Detect which cell encompasses the target text, then output its (X, Y) center coordinate. 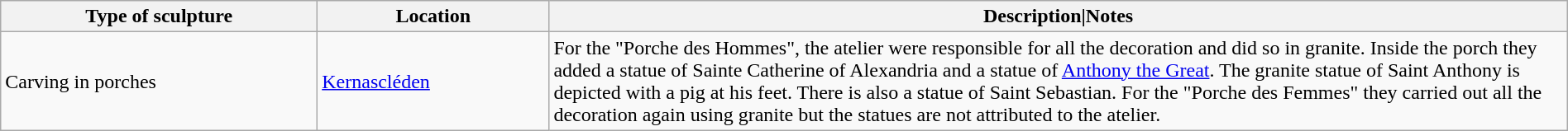
Type of sculpture (159, 16)
Location (433, 16)
Carving in porches (159, 81)
Kernascléden (433, 81)
Description|Notes (1059, 16)
